Detect which cell encompasses the target text, then output its (X, Y) center coordinate. 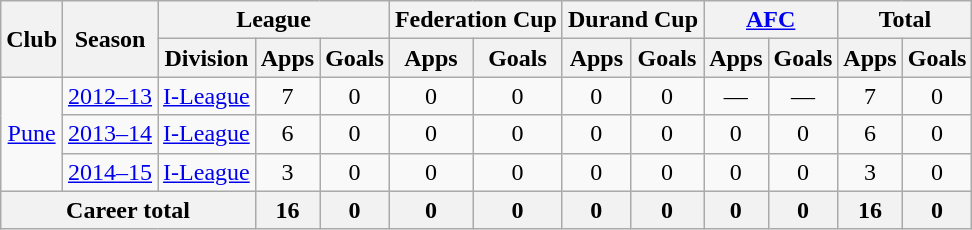
Season (110, 39)
Total (905, 20)
2014–15 (110, 172)
AFC (771, 20)
Career total (128, 210)
Pune (32, 134)
Club (32, 39)
League (274, 20)
Division (207, 58)
2013–14 (110, 134)
2012–13 (110, 96)
Federation Cup (476, 20)
Durand Cup (632, 20)
